Search for the cell housing the specified text and yield its [x, y] center coordinate. 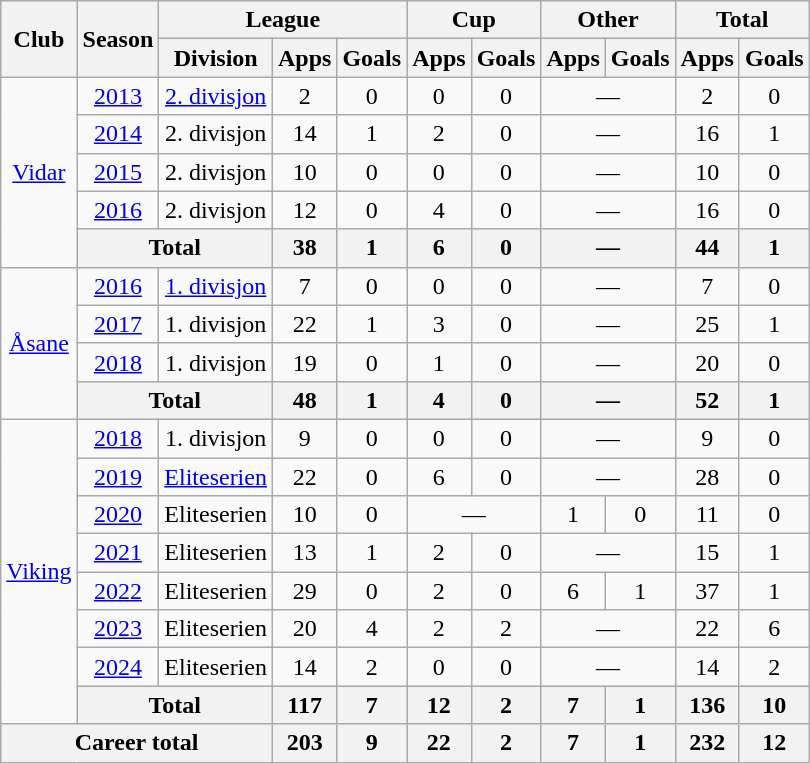
2017 [118, 324]
Vidar [39, 172]
37 [707, 591]
Career total [137, 743]
2014 [118, 134]
Other [608, 20]
2023 [118, 629]
2013 [118, 96]
44 [707, 248]
League [283, 20]
203 [304, 743]
136 [707, 705]
3 [439, 324]
29 [304, 591]
11 [707, 515]
28 [707, 477]
Åsane [39, 343]
232 [707, 743]
2015 [118, 172]
38 [304, 248]
25 [707, 324]
2019 [118, 477]
117 [304, 705]
2020 [118, 515]
Season [118, 39]
Division [216, 58]
2024 [118, 667]
52 [707, 400]
Club [39, 39]
Viking [39, 571]
15 [707, 553]
2021 [118, 553]
Cup [474, 20]
2022 [118, 591]
19 [304, 362]
13 [304, 553]
48 [304, 400]
